Pinpoint the cell where the given text exists, returning its (X, Y) midpoint coordinate. 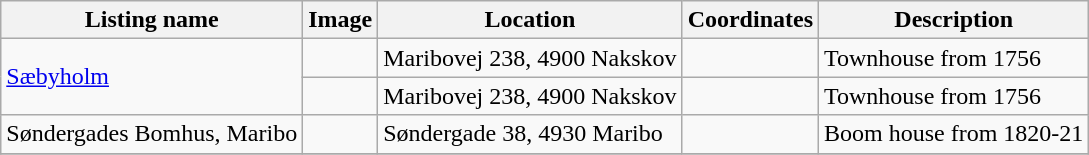
Søndergades Bomhus, Maribo (152, 134)
Søndergade 38, 4930 Maribo (530, 134)
Image (340, 20)
Coordinates (750, 20)
Location (530, 20)
Boom house from 1820-21 (954, 134)
Sæbyholm (152, 77)
Description (954, 20)
Listing name (152, 20)
